Pinpoint the cell where the given text exists, returning its [X, Y] midpoint coordinate. 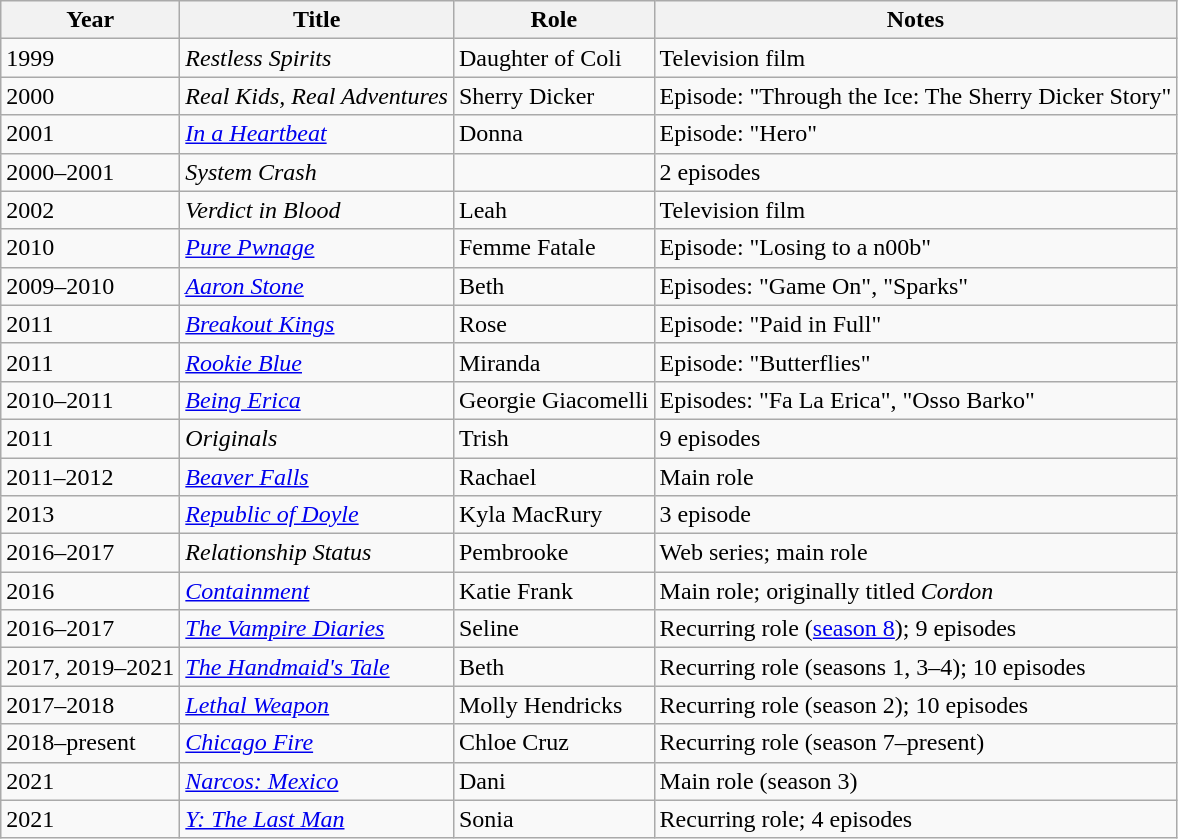
Femme Fatale [554, 248]
2018–present [90, 743]
Rookie Blue [317, 362]
Molly Hendricks [554, 705]
Web series; main role [916, 553]
2001 [90, 134]
Y: The Last Man [317, 819]
Verdict in Blood [317, 210]
Title [317, 20]
2010 [90, 248]
Donna [554, 134]
Miranda [554, 362]
2013 [90, 515]
Chloe Cruz [554, 743]
Restless Spirits [317, 58]
Rose [554, 324]
Sherry Dicker [554, 96]
Beaver Falls [317, 477]
System Crash [317, 172]
Trish [554, 438]
Recurring role; 4 episodes [916, 819]
Republic of Doyle [317, 515]
2000 [90, 96]
Episode: "Losing to a n00b" [916, 248]
Being Erica [317, 400]
Episode: "Hero" [916, 134]
2009–2010 [90, 286]
The Vampire Diaries [317, 629]
Originals [317, 438]
Episode: "Through the Ice: The Sherry Dicker Story" [916, 96]
Role [554, 20]
Episodes: "Game On", "Sparks" [916, 286]
Pure Pwnage [317, 248]
Daughter of Coli [554, 58]
Sonia [554, 819]
Real Kids, Real Adventures [317, 96]
2002 [90, 210]
Recurring role (seasons 1, 3–4); 10 episodes [916, 667]
Recurring role (season 8); 9 episodes [916, 629]
Seline [554, 629]
9 episodes [916, 438]
Rachael [554, 477]
Narcos: Mexico [317, 781]
Leah [554, 210]
Lethal Weapon [317, 705]
Main role; originally titled Cordon [916, 591]
2016 [90, 591]
2017, 2019–2021 [90, 667]
3 episode [916, 515]
Relationship Status [317, 553]
Chicago Fire [317, 743]
Georgie Giacomelli [554, 400]
Pembrooke [554, 553]
2 episodes [916, 172]
Recurring role (season 7–present) [916, 743]
Episode: "Paid in Full" [916, 324]
Episodes: "Fa La Erica", "Osso Barko" [916, 400]
1999 [90, 58]
Year [90, 20]
Main role [916, 477]
Recurring role (season 2); 10 episodes [916, 705]
2010–2011 [90, 400]
Main role (season 3) [916, 781]
2017–2018 [90, 705]
2000–2001 [90, 172]
Aaron Stone [317, 286]
Episode: "Butterflies" [916, 362]
Kyla MacRury [554, 515]
The Handmaid's Tale [317, 667]
Dani [554, 781]
Notes [916, 20]
Breakout Kings [317, 324]
In a Heartbeat [317, 134]
Containment [317, 591]
Katie Frank [554, 591]
2011–2012 [90, 477]
